Extract the [X, Y] coordinate from the center of the cell holding the provided text.  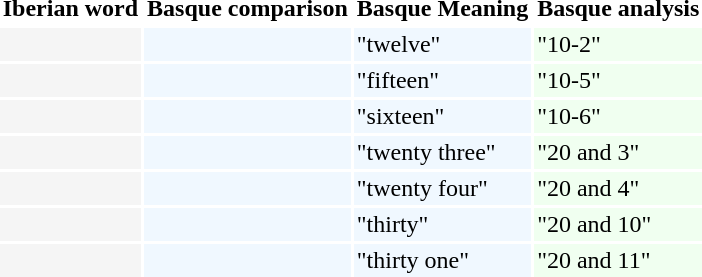
"20 and 3" [618, 152]
"twenty three" [442, 152]
"sixteen" [442, 116]
"fifteen" [442, 80]
"twelve" [442, 44]
"10-5" [618, 80]
"10-2" [618, 44]
"20 and 10" [618, 224]
"twenty four" [442, 188]
"thirty one" [442, 260]
"20 and 4" [618, 188]
"thirty" [442, 224]
"10-6" [618, 116]
"20 and 11" [618, 260]
